For the text-containing cell, return its midpoint in (X, Y) coordinate format. 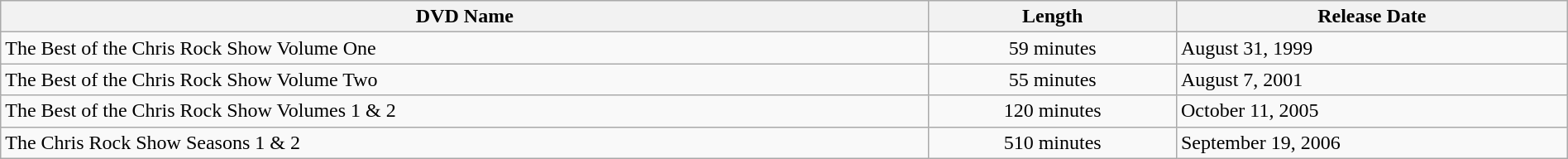
Length (1053, 17)
510 minutes (1053, 142)
The Best of the Chris Rock Show Volume One (465, 48)
55 minutes (1053, 79)
September 19, 2006 (1371, 142)
The Best of the Chris Rock Show Volumes 1 & 2 (465, 111)
August 31, 1999 (1371, 48)
The Chris Rock Show Seasons 1 & 2 (465, 142)
August 7, 2001 (1371, 79)
Release Date (1371, 17)
The Best of the Chris Rock Show Volume Two (465, 79)
October 11, 2005 (1371, 111)
120 minutes (1053, 111)
DVD Name (465, 17)
59 minutes (1053, 48)
